Extract the [X, Y] coordinate from the center of the cell holding the provided text.  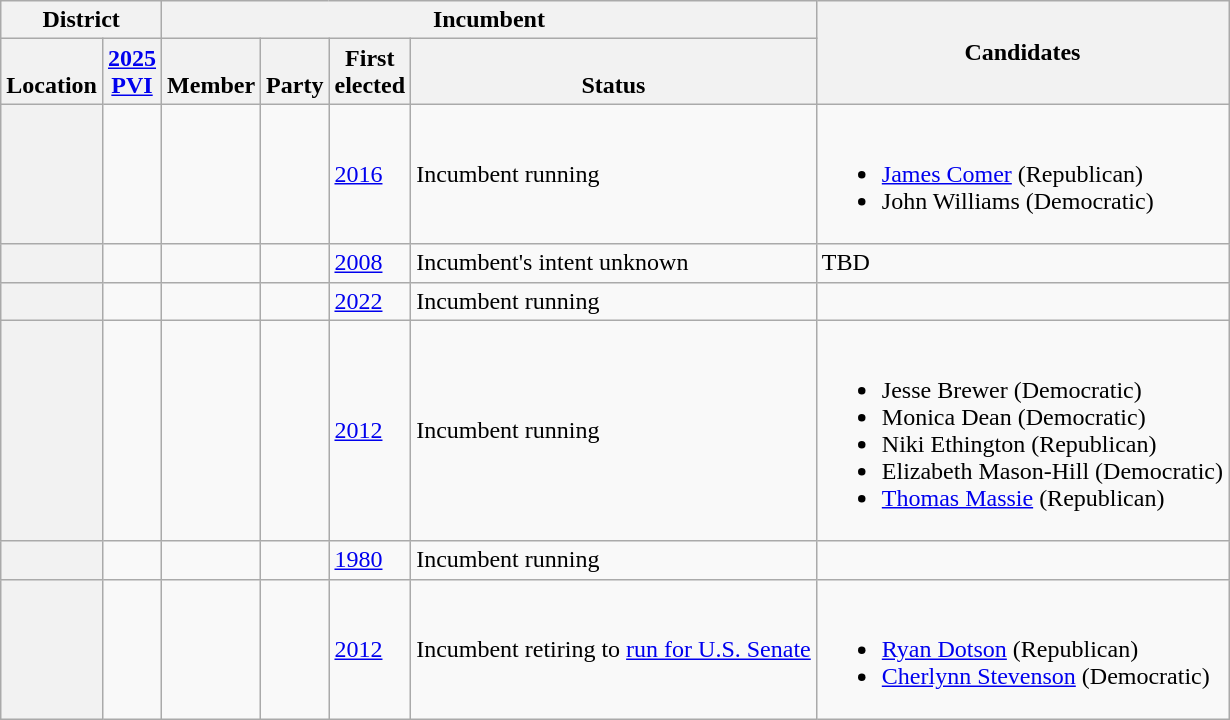
2022 [370, 301]
Member [212, 72]
District [82, 20]
Firstelected [370, 72]
Incumbent retiring to run for U.S. Senate [614, 649]
TBD [1022, 263]
Incumbent's intent unknown [614, 263]
2008 [370, 263]
Jesse Brewer (Democratic)Monica Dean (Democratic)Niki Ethington (Republican)Elizabeth Mason-Hill (Democratic)Thomas Massie (Republican) [1022, 430]
Party [295, 72]
1980 [370, 560]
Location [52, 72]
2025PVI [132, 72]
James Comer (Republican)John Williams (Democratic) [1022, 174]
Incumbent [490, 20]
Ryan Dotson (Republican)Cherlynn Stevenson (Democratic) [1022, 649]
Status [614, 72]
Candidates [1022, 52]
2016 [370, 174]
